Return (x, y) of the center of cell containing provided text 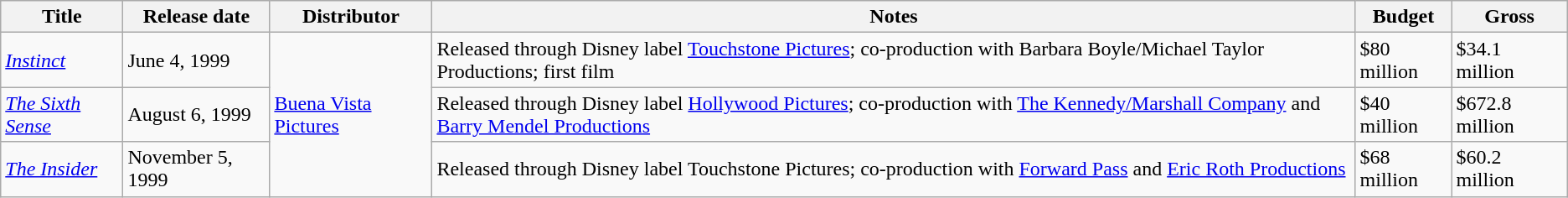
Budget (1404, 17)
$672.8 million (1509, 114)
$60.2 million (1509, 169)
$80 million (1404, 60)
The Insider (62, 169)
Notes (894, 17)
August 6, 1999 (196, 114)
$34.1 million (1509, 60)
Title (62, 17)
November 5, 1999 (196, 169)
$40 million (1404, 114)
Release date (196, 17)
Released through Disney label Touchstone Pictures; co-production with Forward Pass and Eric Roth Productions (894, 169)
$68 million (1404, 169)
Released through Disney label Touchstone Pictures; co-production with Barbara Boyle/Michael Taylor Productions; first film (894, 60)
Instinct (62, 60)
Released through Disney label Hollywood Pictures; co-production with The Kennedy/Marshall Company and Barry Mendel Productions (894, 114)
Distributor (351, 17)
Gross (1509, 17)
The Sixth Sense (62, 114)
June 4, 1999 (196, 60)
Buena Vista Pictures (351, 114)
